From the cell containing the given text, extract its center point as (x, y) coordinate. 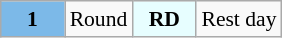
Round (99, 19)
Rest day (238, 19)
RD (164, 19)
1 (32, 19)
